Determine the [x, y] coordinate at the center of the cell enclosing the given text.  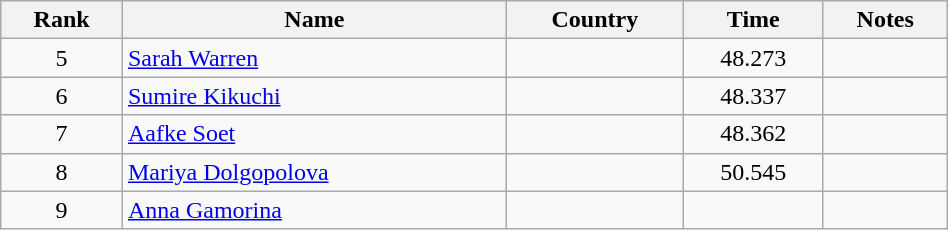
Sarah Warren [314, 58]
Anna Gamorina [314, 210]
48.362 [753, 134]
Name [314, 20]
48.273 [753, 58]
Notes [885, 20]
48.337 [753, 96]
Rank [62, 20]
Mariya Dolgopolova [314, 172]
9 [62, 210]
Time [753, 20]
Aafke Soet [314, 134]
50.545 [753, 172]
Country [594, 20]
Sumire Kikuchi [314, 96]
7 [62, 134]
6 [62, 96]
5 [62, 58]
8 [62, 172]
